For the text-containing cell, return its midpoint in [x, y] coordinate format. 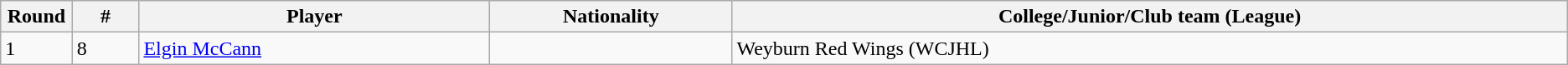
College/Junior/Club team (League) [1149, 17]
Player [315, 17]
Elgin McCann [315, 48]
Weyburn Red Wings (WCJHL) [1149, 48]
Round [37, 17]
# [106, 17]
1 [37, 48]
Nationality [611, 17]
8 [106, 48]
